Return the [x, y] coordinate for the center point of the cell that contains the specified text.  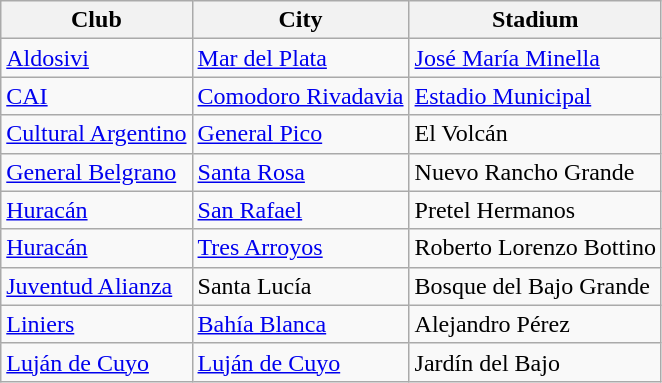
Estadio Municipal [535, 96]
Bosque del Bajo Grande [535, 286]
Roberto Lorenzo Bottino [535, 248]
CAI [96, 96]
Alejandro Pérez [535, 324]
Santa Rosa [300, 172]
San Rafael [300, 210]
Pretel Hermanos [535, 210]
Tres Arroyos [300, 248]
José María Minella [535, 58]
Club [96, 20]
General Belgrano [96, 172]
General Pico [300, 134]
Bahía Blanca [300, 324]
City [300, 20]
Stadium [535, 20]
Comodoro Rivadavia [300, 96]
Juventud Alianza [96, 286]
El Volcán [535, 134]
Mar del Plata [300, 58]
Santa Lucía [300, 286]
Aldosivi [96, 58]
Nuevo Rancho Grande [535, 172]
Cultural Argentino [96, 134]
Jardín del Bajo [535, 362]
Liniers [96, 324]
